Locate the cell with the specified text and output its [x, y] center coordinate. 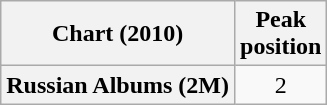
Russian Albums (2M) [118, 85]
Peakposition [281, 34]
2 [281, 85]
Chart (2010) [118, 34]
